Pinpoint the cell where the given text exists, returning its [X, Y] midpoint coordinate. 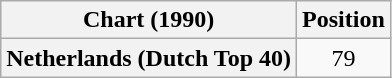
Chart (1990) [149, 20]
79 [344, 58]
Position [344, 20]
Netherlands (Dutch Top 40) [149, 58]
